Return (X, Y) of the center of cell containing provided text 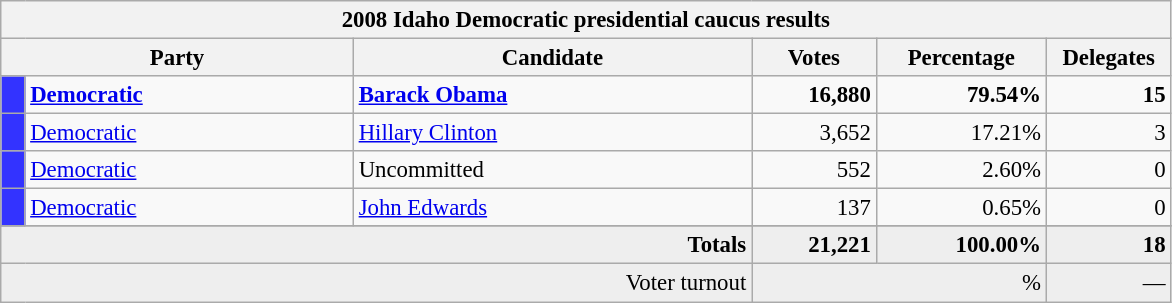
100.00% (961, 245)
79.54% (961, 95)
Uncommitted (552, 170)
552 (814, 170)
17.21% (961, 133)
Percentage (961, 58)
18 (1108, 245)
3 (1108, 133)
Votes (814, 58)
% (900, 283)
2.60% (961, 170)
21,221 (814, 245)
16,880 (814, 95)
John Edwards (552, 208)
Candidate (552, 58)
— (1108, 283)
Delegates (1108, 58)
Hillary Clinton (552, 133)
2008 Idaho Democratic presidential caucus results (586, 20)
Party (178, 58)
3,652 (814, 133)
Barack Obama (552, 95)
Totals (376, 245)
15 (1108, 95)
Voter turnout (376, 283)
0.65% (961, 208)
137 (814, 208)
